Pinpoint the cell where the given text exists, returning its [X, Y] midpoint coordinate. 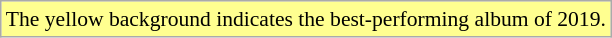
The yellow background indicates the best-performing album of 2019. [306, 19]
